From the cell containing the given text, extract its center point as [X, Y] coordinate. 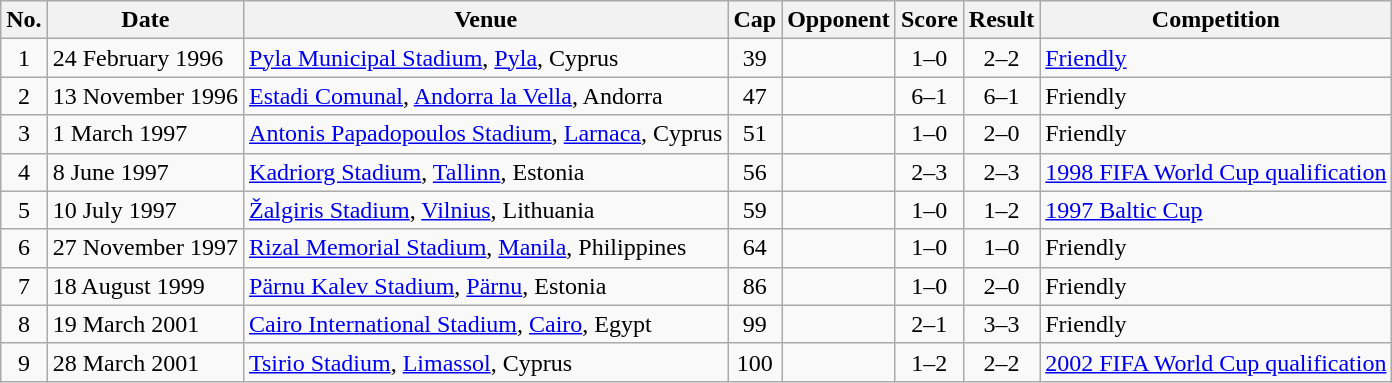
86 [755, 286]
4 [24, 172]
1 [24, 58]
27 November 1997 [145, 248]
Score [929, 20]
Pyla Municipal Stadium, Pyla, Cyprus [486, 58]
8 June 1997 [145, 172]
Cairo International Stadium, Cairo, Egypt [486, 324]
100 [755, 362]
Date [145, 20]
2 [24, 96]
1998 FIFA World Cup qualification [1216, 172]
51 [755, 134]
Kadriorg Stadium, Tallinn, Estonia [486, 172]
7 [24, 286]
28 March 2001 [145, 362]
8 [24, 324]
24 February 1996 [145, 58]
64 [755, 248]
6 [24, 248]
Competition [1216, 20]
Rizal Memorial Stadium, Manila, Philippines [486, 248]
Opponent [839, 20]
99 [755, 324]
5 [24, 210]
Pärnu Kalev Stadium, Pärnu, Estonia [486, 286]
13 November 1996 [145, 96]
9 [24, 362]
56 [755, 172]
1 March 1997 [145, 134]
No. [24, 20]
47 [755, 96]
2–1 [929, 324]
39 [755, 58]
Venue [486, 20]
3–3 [1001, 324]
Antonis Papadopoulos Stadium, Larnaca, Cyprus [486, 134]
1997 Baltic Cup [1216, 210]
Result [1001, 20]
Tsirio Stadium, Limassol, Cyprus [486, 362]
Cap [755, 20]
10 July 1997 [145, 210]
Estadi Comunal, Andorra la Vella, Andorra [486, 96]
19 March 2001 [145, 324]
59 [755, 210]
3 [24, 134]
Žalgiris Stadium, Vilnius, Lithuania [486, 210]
2002 FIFA World Cup qualification [1216, 362]
18 August 1999 [145, 286]
